Extract the (X, Y) coordinate from the center of the cell holding the provided text.  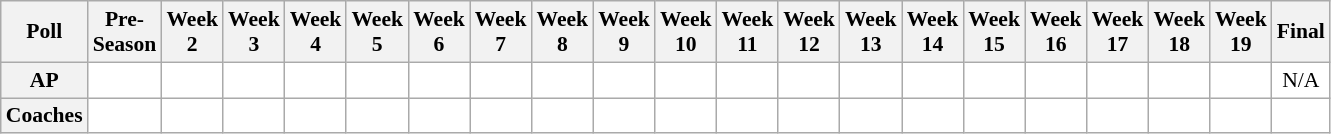
AP (44, 80)
Week14 (933, 32)
Week11 (748, 32)
Week8 (562, 32)
Week15 (994, 32)
Final (1301, 32)
N/A (1301, 80)
Week18 (1179, 32)
Week16 (1056, 32)
Week2 (192, 32)
Coaches (44, 116)
Week17 (1118, 32)
Week5 (377, 32)
Week3 (254, 32)
Week4 (316, 32)
Week13 (871, 32)
Poll (44, 32)
Week7 (501, 32)
Week12 (809, 32)
Week19 (1241, 32)
Week10 (686, 32)
Week9 (624, 32)
Pre-Season (125, 32)
Week6 (439, 32)
